From the cell containing the given text, extract its center point as (x, y) coordinate. 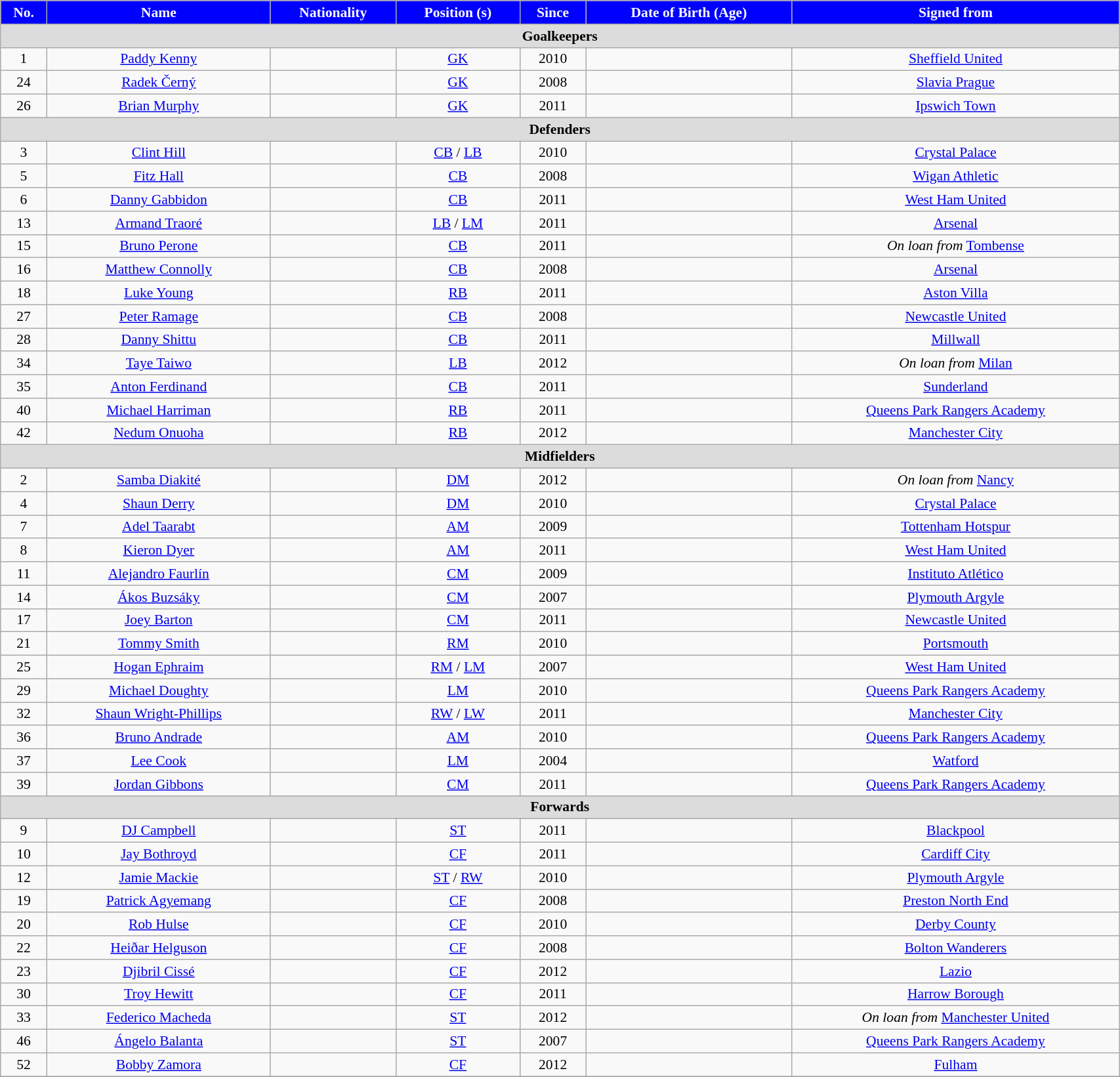
Danny Shittu (159, 340)
11 (24, 574)
Goalkeepers (560, 36)
On loan from Milan (955, 364)
7 (24, 527)
Taye Taiwo (159, 364)
Wigan Athletic (955, 177)
Slavia Prague (955, 83)
16 (24, 270)
Armand Traoré (159, 223)
Radek Černý (159, 83)
CB / LB (458, 153)
On loan from Manchester United (955, 1018)
On loan from Nancy (955, 480)
34 (24, 364)
35 (24, 387)
24 (24, 83)
On loan from Tombense (955, 246)
Derby County (955, 925)
Troy Hewitt (159, 994)
Ipswich Town (955, 106)
ST / RW (458, 877)
Ángelo Balanta (159, 1042)
RM (458, 644)
Patrick Agyemang (159, 901)
Paddy Kenny (159, 59)
26 (24, 106)
3 (24, 153)
Danny Gabbidon (159, 200)
17 (24, 620)
28 (24, 340)
19 (24, 901)
Watford (955, 761)
RW / LW (458, 714)
32 (24, 714)
18 (24, 293)
4 (24, 503)
33 (24, 1018)
LB / LM (458, 223)
2004 (553, 761)
Bruno Andrade (159, 738)
37 (24, 761)
Millwall (955, 340)
DJ Campbell (159, 831)
Since (553, 12)
Fitz Hall (159, 177)
22 (24, 948)
Clint Hill (159, 153)
Date of Birth (Age) (689, 12)
Defenders (560, 129)
40 (24, 410)
13 (24, 223)
Jamie Mackie (159, 877)
Signed from (955, 12)
RM / LM (458, 667)
Bobby Zamora (159, 1065)
5 (24, 177)
Preston North End (955, 901)
6 (24, 200)
39 (24, 784)
Djibril Cissé (159, 971)
Nationality (333, 12)
Harrow Borough (955, 994)
Sheffield United (955, 59)
25 (24, 667)
27 (24, 316)
Hogan Ephraim (159, 667)
Peter Ramage (159, 316)
Midfielders (560, 457)
Lee Cook (159, 761)
23 (24, 971)
Lazio (955, 971)
LB (458, 364)
Aston Villa (955, 293)
Tottenham Hotspur (955, 527)
Bruno Perone (159, 246)
9 (24, 831)
Sunderland (955, 387)
Portsmouth (955, 644)
Rob Hulse (159, 925)
Adel Taarabt (159, 527)
Bolton Wanderers (955, 948)
Ákos Buzsáky (159, 597)
12 (24, 877)
Michael Doughty (159, 690)
Alejandro Faurlín (159, 574)
Michael Harriman (159, 410)
46 (24, 1042)
Instituto Atlético (955, 574)
10 (24, 855)
1 (24, 59)
Luke Young (159, 293)
Jordan Gibbons (159, 784)
Brian Murphy (159, 106)
Blackpool (955, 831)
No. (24, 12)
Joey Barton (159, 620)
Jay Bothroyd (159, 855)
Samba Diakité (159, 480)
Federico Macheda (159, 1018)
Position (s) (458, 12)
52 (24, 1065)
20 (24, 925)
Shaun Derry (159, 503)
8 (24, 551)
2 (24, 480)
29 (24, 690)
15 (24, 246)
Kieron Dyer (159, 551)
Heiðar Helguson (159, 948)
Forwards (560, 807)
Nedum Onuoha (159, 433)
Shaun Wright-Phillips (159, 714)
14 (24, 597)
Name (159, 12)
Fulham (955, 1065)
36 (24, 738)
Tommy Smith (159, 644)
Matthew Connolly (159, 270)
21 (24, 644)
Anton Ferdinand (159, 387)
30 (24, 994)
42 (24, 433)
Cardiff City (955, 855)
